From the cell containing the given text, extract its center point as [X, Y] coordinate. 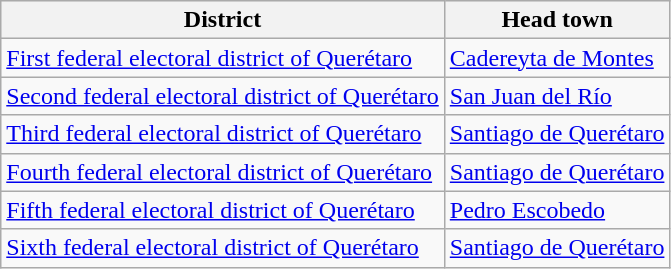
District [223, 20]
Second federal electoral district of Querétaro [223, 96]
San Juan del Río [557, 96]
Cadereyta de Montes [557, 58]
First federal electoral district of Querétaro [223, 58]
Third federal electoral district of Querétaro [223, 134]
Fifth federal electoral district of Querétaro [223, 210]
Sixth federal electoral district of Querétaro [223, 248]
Fourth federal electoral district of Querétaro [223, 172]
Head town [557, 20]
Pedro Escobedo [557, 210]
